Detect which cell encompasses the target text, then output its (x, y) center coordinate. 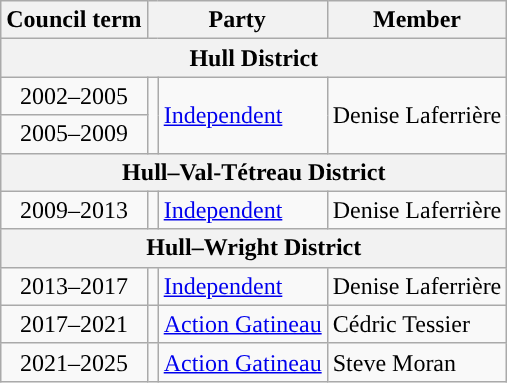
Steve Moran (417, 362)
Hull District (254, 58)
Hull–Wright District (254, 248)
2002–2005 (74, 96)
Party (237, 20)
2013–2017 (74, 286)
Hull–Val-Tétreau District (254, 172)
Cédric Tessier (417, 324)
Member (417, 20)
2009–2013 (74, 210)
Council term (74, 20)
2021–2025 (74, 362)
2017–2021 (74, 324)
2005–2009 (74, 134)
